Output the (X, Y) coordinate of the center of the cell containing the given text.  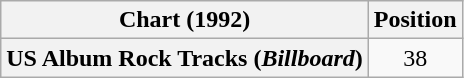
38 (415, 58)
Position (415, 20)
US Album Rock Tracks (Billboard) (185, 58)
Chart (1992) (185, 20)
